Extract the (X, Y) coordinate from the center of the cell holding the provided text.  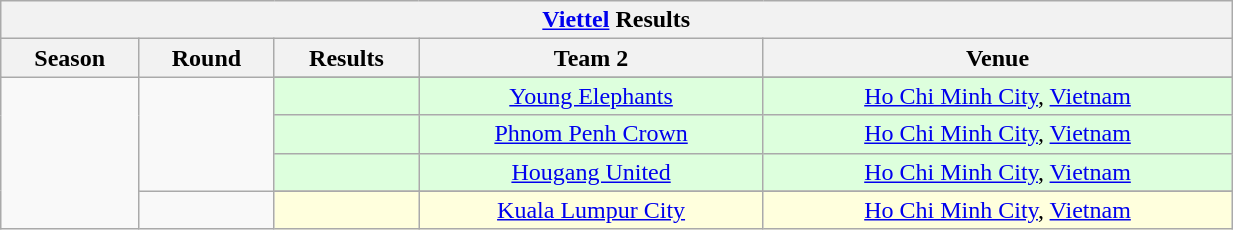
Hougang United (592, 172)
Venue (997, 58)
Results (346, 58)
Season (70, 58)
Young Elephants (592, 96)
Round (207, 58)
Kuala Lumpur City (592, 210)
Viettel Results (616, 20)
Phnom Penh Crown (592, 134)
Team 2 (592, 58)
